Extract the (X, Y) coordinate from the center of the cell holding the provided text.  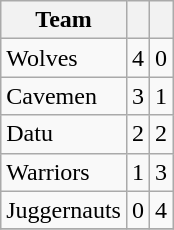
Juggernauts (64, 210)
Cavemen (64, 96)
Warriors (64, 172)
Datu (64, 134)
Wolves (64, 58)
Team (64, 20)
